From the cell containing the given text, extract its center point as (X, Y) coordinate. 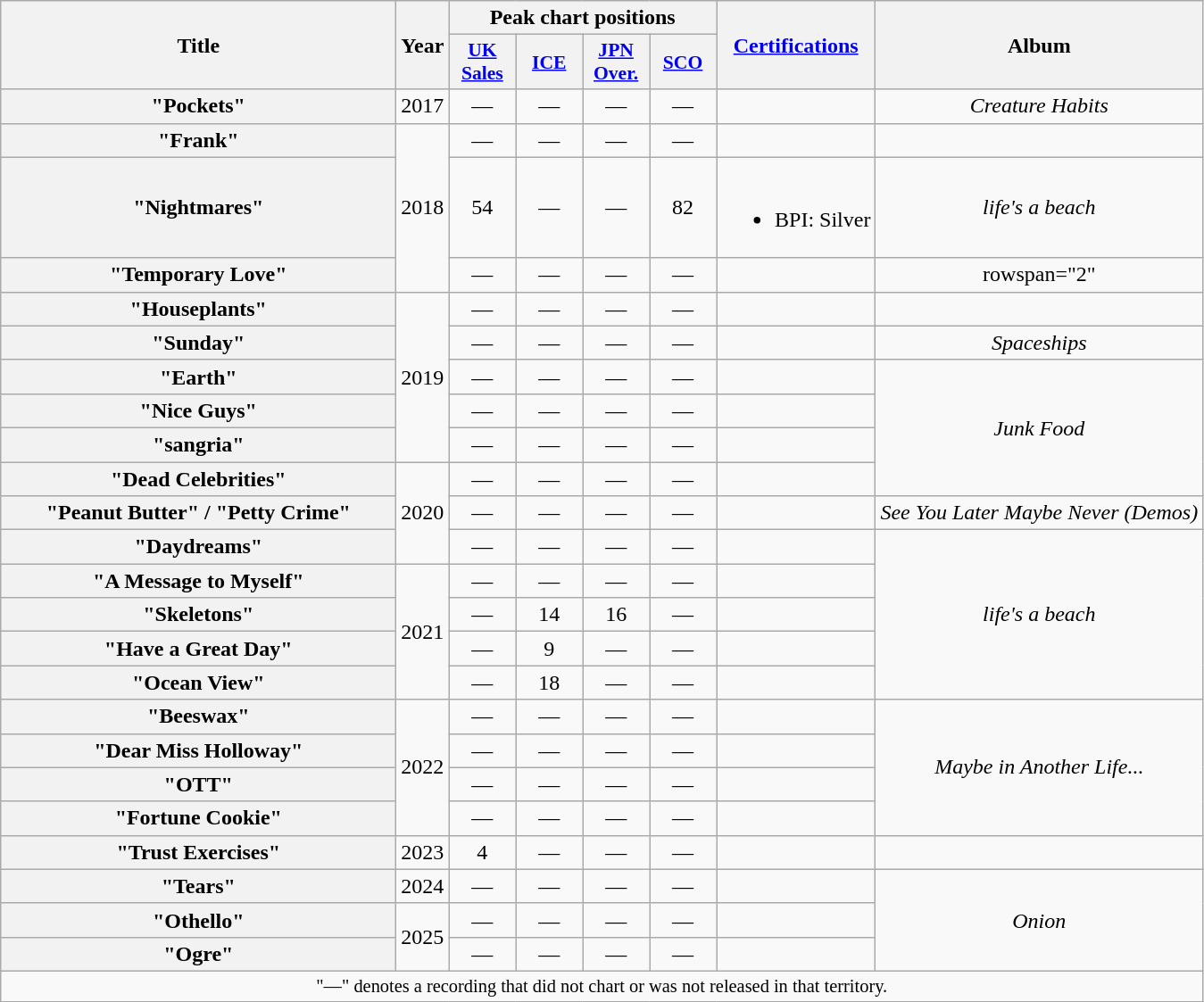
"Daydreams" (198, 547)
"Peanut Butter" / "Petty Crime" (198, 513)
2024 (423, 886)
Maybe in Another Life... (1039, 767)
"A Message to Myself" (198, 581)
"Sunday" (198, 343)
2023 (423, 852)
"Dear Miss Holloway" (198, 750)
18 (550, 683)
"Fortune Cookie" (198, 818)
"Ocean View" (198, 683)
"Temporary Love" (198, 275)
"Tears" (198, 886)
2021 (423, 632)
Creature Habits (1039, 106)
Onion (1039, 920)
"Dead Celebrities" (198, 479)
UKSales (482, 62)
Peak chart positions (583, 18)
"Frank" (198, 140)
Spaceships (1039, 343)
14 (550, 615)
16 (616, 615)
"Nice Guys" (198, 410)
"Othello" (198, 920)
9 (550, 649)
"Nightmares" (198, 207)
SCO (684, 62)
2025 (423, 937)
2022 (423, 767)
Junk Food (1039, 427)
"Ogre" (198, 954)
BPI: Silver (795, 207)
2017 (423, 106)
54 (482, 207)
Album (1039, 45)
"Pockets" (198, 106)
ICE (550, 62)
"Houseplants" (198, 309)
2019 (423, 377)
JPNOver. (616, 62)
See You Later Maybe Never (Demos) (1039, 513)
Year (423, 45)
"Trust Exercises" (198, 852)
"sangria" (198, 444)
Certifications (795, 45)
rowspan="2" (1039, 275)
82 (684, 207)
"Skeletons" (198, 615)
"Have a Great Day" (198, 649)
4 (482, 852)
2020 (423, 513)
"Beeswax" (198, 716)
Title (198, 45)
"OTT" (198, 784)
"Earth" (198, 377)
2018 (423, 207)
"—" denotes a recording that did not chart or was not released in that territory. (602, 986)
